For the text-containing cell, return its midpoint in [X, Y] coordinate format. 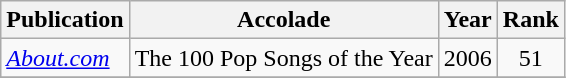
Publication [65, 20]
Accolade [284, 20]
The 100 Pop Songs of the Year [284, 58]
Year [468, 20]
51 [530, 58]
Rank [530, 20]
2006 [468, 58]
About.com [65, 58]
